For the text-containing cell, return its midpoint in [x, y] coordinate format. 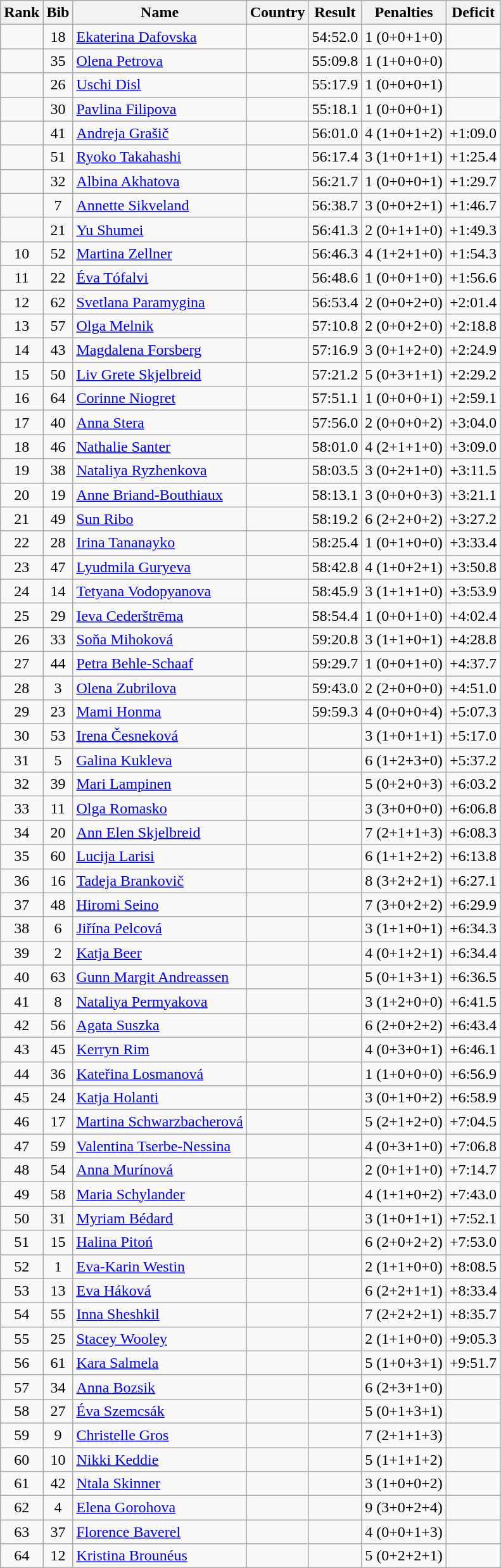
6 (1+1+2+2) [404, 857]
57:51.1 [335, 398]
Irena Česneková [160, 736]
Andreja Grašič [160, 133]
Hiromi Seino [160, 905]
+8:35.7 [472, 1315]
6 (1+2+3+0) [404, 760]
57:16.9 [335, 350]
Galina Kukleva [160, 760]
57:10.8 [335, 326]
Inna Sheshkil [160, 1315]
Kerryn Rim [160, 1049]
2 [58, 953]
Eva Háková [160, 1291]
Ryoko Takahashi [160, 157]
+2:59.1 [472, 398]
Kara Salmela [160, 1363]
+6:29.9 [472, 905]
6 (2+2+1+1) [404, 1291]
54:52.0 [335, 37]
Martina Zellner [160, 253]
Jiřína Pelcová [160, 929]
Ekaterina Dafovska [160, 37]
3 (1+0+0+2) [404, 1484]
3 (0+1+2+0) [404, 350]
Tadeja Brankovič [160, 881]
+2:01.4 [472, 302]
56:46.3 [335, 253]
+7:06.8 [472, 1146]
+6:43.4 [472, 1025]
Svetlana Paramygina [160, 302]
55:09.8 [335, 61]
Katja Beer [160, 953]
Liv Grete Skjelbreid [160, 374]
+6:03.2 [472, 784]
Stacey Wooley [160, 1339]
+3:53.9 [472, 591]
+3:27.2 [472, 519]
+3:21.1 [472, 495]
Lyudmila Guryeva [160, 567]
Gunn Margit Andreassen [160, 977]
58:25.4 [335, 543]
Maria Schylander [160, 1194]
+7:52.1 [472, 1218]
58:45.9 [335, 591]
4 (0+1+2+1) [404, 953]
Magdalena Forsberg [160, 350]
Nathalie Santer [160, 447]
+6:46.1 [472, 1049]
Ann Elen Skjelbreid [160, 832]
+6:27.1 [472, 881]
Rank [22, 13]
4 (1+0+2+1) [404, 567]
Anna Murínová [160, 1170]
2 (2+0+0+0) [404, 687]
3 (1+2+0+0) [404, 1001]
+2:29.2 [472, 374]
Ntala Skinner [160, 1484]
Éva Tófalvi [160, 277]
Corinne Niogret [160, 398]
56:48.6 [335, 277]
Bib [58, 13]
+1:54.3 [472, 253]
+6:58.9 [472, 1098]
Halina Pitoń [160, 1242]
5 (0+2+2+1) [404, 1556]
3 (0+0+2+1) [404, 205]
4 (1+0+1+2) [404, 133]
9 [58, 1435]
59:29.7 [335, 663]
Katja Holanti [160, 1098]
Anna Bozsik [160, 1387]
+9:05.3 [472, 1339]
57:56.0 [335, 423]
Irina Tananayko [160, 543]
55:17.9 [335, 85]
Nataliya Permyakova [160, 1001]
+8:33.4 [472, 1291]
56:38.7 [335, 205]
+5:07.3 [472, 712]
1 (0+1+0+0) [404, 543]
+1:25.4 [472, 157]
Annette Sikveland [160, 205]
+1:09.0 [472, 133]
Penalties [404, 13]
+6:34.3 [472, 929]
Nataliya Ryzhenkova [160, 471]
8 (3+2+2+1) [404, 881]
+6:34.4 [472, 953]
+7:53.0 [472, 1242]
Anne Briand-Bouthiaux [160, 495]
4 (1+2+1+0) [404, 253]
+6:08.3 [472, 832]
6 (2+3+1+0) [404, 1387]
4 (1+1+0+2) [404, 1194]
Eva-Karin Westin [160, 1266]
Uschi Disl [160, 85]
Olena Petrova [160, 61]
58:03.5 [335, 471]
Yu Shumei [160, 229]
7 (3+0+2+2) [404, 905]
3 (3+0+0+0) [404, 808]
4 (0+0+0+4) [404, 712]
58:13.1 [335, 495]
+4:28.8 [472, 639]
Petra Behle-Schaaf [160, 663]
+3:33.4 [472, 543]
7 [58, 205]
+6:36.5 [472, 977]
Anna Stera [160, 423]
Soňa Mihoková [160, 639]
5 (1+0+3+1) [404, 1363]
1 [58, 1266]
58:19.2 [335, 519]
5 (1+1+1+2) [404, 1459]
59:43.0 [335, 687]
Valentina Tserbe-Nessina [160, 1146]
+1:49.3 [472, 229]
Mari Lampinen [160, 784]
+8:08.5 [472, 1266]
59:20.8 [335, 639]
Agata Suszka [160, 1025]
+5:17.0 [472, 736]
+9:51.7 [472, 1363]
Olena Zubrilova [160, 687]
+2:24.9 [472, 350]
Kristina Brounéus [160, 1556]
Olga Romasko [160, 808]
Deficit [472, 13]
59:59.3 [335, 712]
+3:09.0 [472, 447]
3 (0+0+0+3) [404, 495]
Éva Szemcsák [160, 1411]
56:17.4 [335, 157]
8 [58, 1001]
+4:37.7 [472, 663]
+3:04.0 [472, 423]
Sun Ribo [160, 519]
Martina Schwarzbacherová [160, 1122]
+2:18.8 [472, 326]
+3:50.8 [472, 567]
58:42.8 [335, 567]
+6:41.5 [472, 1001]
Pavlina Filipova [160, 109]
4 (0+3+0+1) [404, 1049]
Myriam Bédard [160, 1218]
56:21.7 [335, 181]
+4:51.0 [472, 687]
Mami Honma [160, 712]
3 (1+1+1+0) [404, 591]
6 [58, 929]
+7:14.7 [472, 1170]
+6:06.8 [472, 808]
Country [277, 13]
+3:11.5 [472, 471]
56:53.4 [335, 302]
+1:56.6 [472, 277]
+6:56.9 [472, 1074]
Christelle Gros [160, 1435]
58:01.0 [335, 447]
+4:02.4 [472, 615]
Tetyana Vodopyanova [160, 591]
5 (0+2+0+3) [404, 784]
58:54.4 [335, 615]
57:21.2 [335, 374]
6 (2+2+0+2) [404, 519]
4 [58, 1508]
3 (0+1+0+2) [404, 1098]
3 (0+2+1+0) [404, 471]
+7:04.5 [472, 1122]
56:01.0 [335, 133]
+1:46.7 [472, 205]
Lucija Larisi [160, 857]
Name [160, 13]
+1:29.7 [472, 181]
4 (0+3+1+0) [404, 1146]
+5:37.2 [472, 760]
Elena Gorohova [160, 1508]
5 (2+1+2+0) [404, 1122]
56:41.3 [335, 229]
+7:43.0 [472, 1194]
Nikki Keddie [160, 1459]
Ieva Cederštrēma [160, 615]
Florence Baverel [160, 1532]
5 (0+3+1+1) [404, 374]
5 [58, 760]
2 (0+0+0+2) [404, 423]
9 (3+0+2+4) [404, 1508]
55:18.1 [335, 109]
3 [58, 687]
+6:13.8 [472, 857]
Result [335, 13]
Kateřina Losmanová [160, 1074]
Olga Melnik [160, 326]
7 (2+2+2+1) [404, 1315]
4 (0+0+1+3) [404, 1532]
4 (2+1+1+0) [404, 447]
Albina Akhatova [160, 181]
